Detect which cell encompasses the target text, then output its [X, Y] center coordinate. 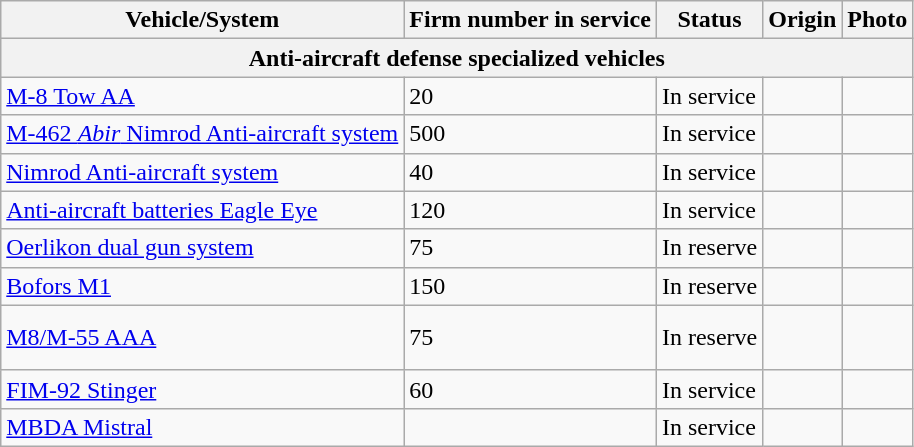
M8/M-55 AAA [202, 338]
M-462 Abir Nimrod Anti-aircraft system [202, 134]
Oerlikon dual gun system [202, 248]
Bofors M1 [202, 286]
Nimrod Anti-aircraft system [202, 172]
120 [530, 210]
Anti-aircraft batteries Eagle Eye [202, 210]
60 [530, 389]
Origin [802, 20]
MBDA Mistral [202, 427]
Photo [878, 20]
150 [530, 286]
Firm number in service [530, 20]
Status [709, 20]
500 [530, 134]
Vehicle/System [202, 20]
40 [530, 172]
FIM-92 Stinger [202, 389]
20 [530, 96]
Anti-aircraft defense specialized vehicles [457, 58]
M-8 Tow AA [202, 96]
